Return [x, y] of the center of cell containing provided text 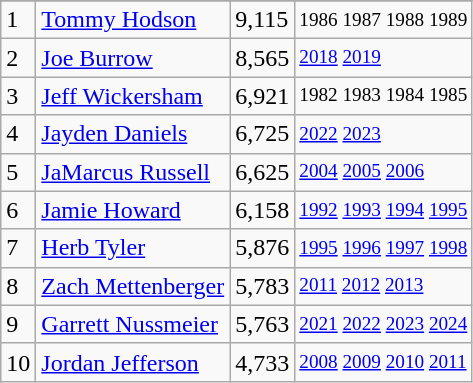
9 [18, 324]
6,921 [262, 96]
Jayden Daniels [133, 134]
2018 2019 [384, 58]
6,625 [262, 172]
8,565 [262, 58]
4 [18, 134]
JaMarcus Russell [133, 172]
2008 2009 2010 2011 [384, 362]
4,733 [262, 362]
9,115 [262, 20]
5,783 [262, 286]
1982 1983 1984 1985 [384, 96]
8 [18, 286]
Herb Tyler [133, 248]
1986 1987 1988 1989 [384, 20]
3 [18, 96]
Tommy Hodson [133, 20]
1 [18, 20]
1995 1996 1997 1998 [384, 248]
Zach Mettenberger [133, 286]
Jamie Howard [133, 210]
Jeff Wickersham [133, 96]
2011 2012 2013 [384, 286]
Joe Burrow [133, 58]
5 [18, 172]
6 [18, 210]
2 [18, 58]
2021 2022 2023 2024 [384, 324]
2004 2005 2006 [384, 172]
Jordan Jefferson [133, 362]
6,158 [262, 210]
7 [18, 248]
10 [18, 362]
5,763 [262, 324]
1992 1993 1994 1995 [384, 210]
2022 2023 [384, 134]
6,725 [262, 134]
5,876 [262, 248]
Garrett Nussmeier [133, 324]
